Capture the cell that displays the provided text and extract its (x, y) central coordinate. 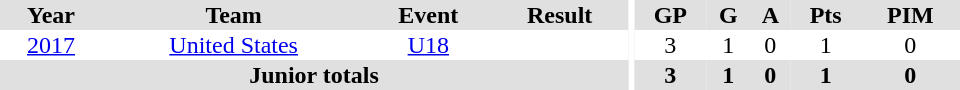
Event (428, 15)
United States (234, 45)
GP (670, 15)
Result (560, 15)
Team (234, 15)
2017 (51, 45)
Year (51, 15)
A (770, 15)
Pts (826, 15)
G (728, 15)
U18 (428, 45)
Junior totals (314, 75)
PIM (910, 15)
